From the cell containing the given text, extract its center point as (x, y) coordinate. 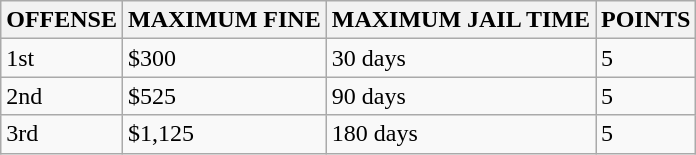
POINTS (646, 20)
180 days (460, 134)
MAXIMUM JAIL TIME (460, 20)
MAXIMUM FINE (225, 20)
OFFENSE (62, 20)
1st (62, 58)
2nd (62, 96)
$1,125 (225, 134)
$525 (225, 96)
3rd (62, 134)
90 days (460, 96)
30 days (460, 58)
$300 (225, 58)
